Return (x, y) of the center of cell containing provided text 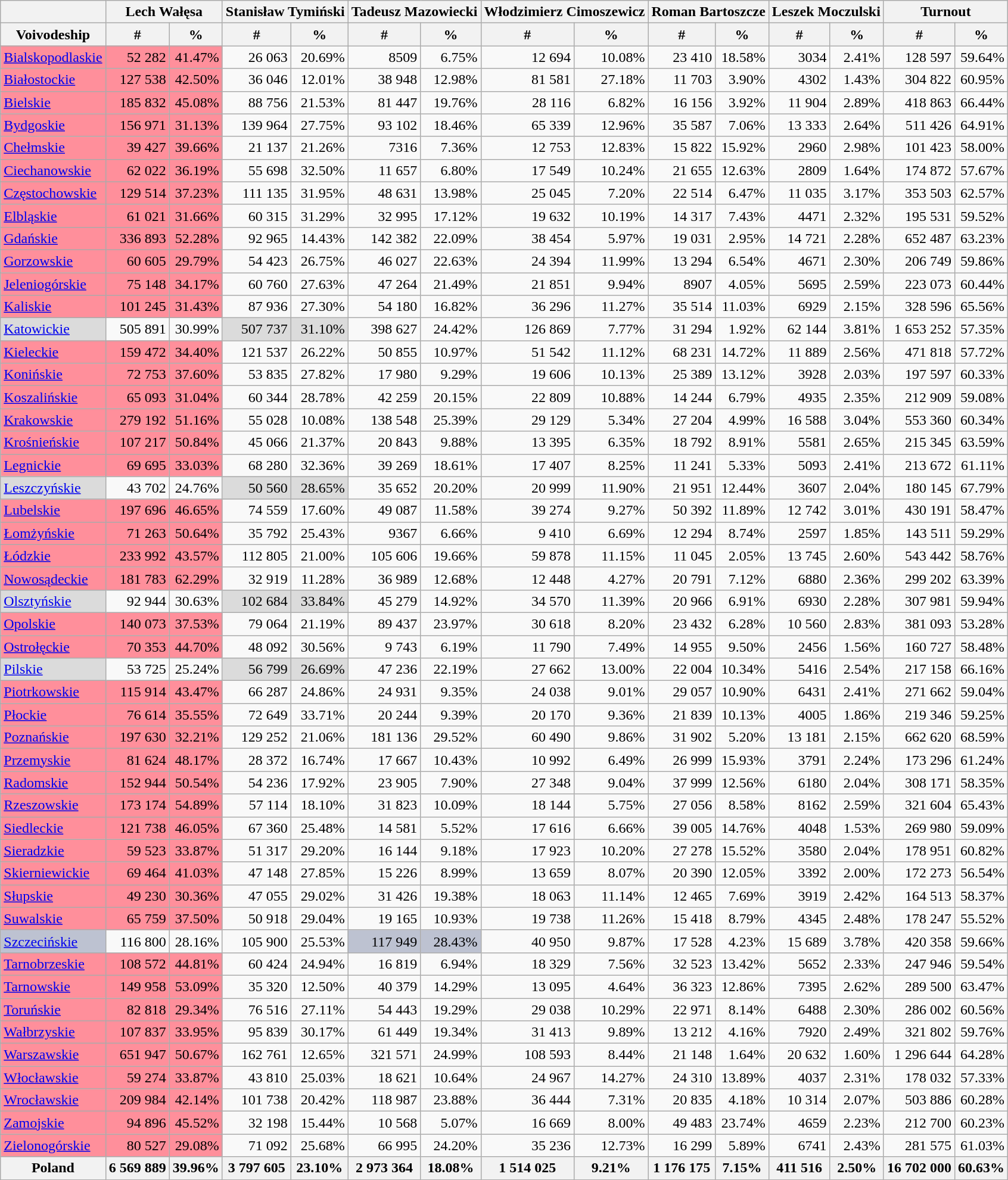
6.47% (742, 193)
6.80% (450, 170)
1.85% (857, 533)
79 064 (256, 624)
18.61% (450, 465)
17.60% (319, 510)
12.65% (319, 1055)
44.70% (195, 646)
16.74% (319, 760)
3 797 605 (256, 1168)
19.38% (450, 896)
172 273 (919, 873)
16 299 (682, 1145)
11 045 (682, 556)
9.87% (611, 941)
31 823 (384, 805)
2.95% (742, 238)
26.75% (319, 261)
35 792 (256, 533)
Łomżyńskie (53, 533)
11 657 (384, 170)
19.29% (450, 1010)
3580 (799, 851)
48 092 (256, 646)
20.69% (319, 57)
3034 (799, 57)
4671 (799, 261)
57.67% (981, 170)
4.16% (742, 1032)
3.01% (857, 510)
3.90% (742, 80)
52.28% (195, 238)
3.17% (857, 193)
8.99% (450, 873)
13.42% (742, 964)
54.89% (195, 805)
10.09% (450, 805)
44.81% (195, 964)
20 835 (682, 1100)
1.86% (857, 715)
13.12% (742, 375)
353 503 (919, 193)
336 893 (137, 238)
101 245 (137, 307)
76 614 (137, 715)
128 597 (919, 57)
15.44% (319, 1123)
3.92% (742, 102)
2.23% (857, 1123)
11.12% (611, 352)
36 296 (528, 307)
118 987 (384, 1100)
74 559 (256, 510)
3392 (799, 873)
126 869 (528, 329)
197 696 (137, 510)
57.72% (981, 352)
61.11% (981, 465)
27 056 (682, 805)
21.49% (450, 284)
2809 (799, 170)
181 783 (137, 578)
42 259 (384, 397)
2456 (799, 646)
29.04% (319, 919)
36 323 (682, 986)
411 516 (799, 1168)
Stanisław Tymiński (285, 12)
6.54% (742, 261)
14.43% (319, 238)
23 432 (682, 624)
180 145 (919, 488)
29.79% (195, 261)
59.94% (981, 601)
101 738 (256, 1100)
4302 (799, 80)
23.97% (450, 624)
61.24% (981, 760)
27.18% (611, 80)
Poland (53, 1168)
39.96% (195, 1168)
24 038 (528, 692)
60.28% (981, 1100)
160 727 (919, 646)
22.63% (450, 261)
15.52% (742, 851)
31.43% (195, 307)
105 900 (256, 941)
60.56% (981, 1010)
12.44% (742, 488)
42.14% (195, 1100)
2.50% (857, 1168)
2.98% (857, 148)
32 198 (256, 1123)
4471 (799, 216)
94 896 (137, 1123)
Legnickie (53, 465)
58.37% (981, 896)
35 652 (384, 488)
37.53% (195, 624)
215 345 (919, 443)
5.97% (611, 238)
14.72% (742, 352)
12 694 (528, 57)
54 236 (256, 783)
381 093 (919, 624)
197 597 (919, 375)
32.21% (195, 737)
2.42% (857, 896)
13.00% (611, 670)
38 948 (384, 80)
20 390 (682, 873)
9367 (384, 533)
52 282 (137, 57)
Ostrołęckie (53, 646)
30.99% (195, 329)
36 989 (384, 578)
18.46% (450, 125)
87 936 (256, 307)
20 999 (528, 488)
418 863 (919, 102)
9 410 (528, 533)
40 379 (384, 986)
35 587 (682, 125)
6488 (799, 1010)
11.58% (450, 510)
Płockie (53, 715)
62 144 (799, 329)
59.52% (981, 216)
25.39% (450, 420)
50 855 (384, 352)
Siedleckie (53, 828)
19 031 (682, 238)
4935 (799, 397)
24.86% (319, 692)
Kaliskie (53, 307)
5.07% (450, 1123)
14 721 (799, 238)
33.03% (195, 465)
59.66% (981, 941)
8162 (799, 805)
1.56% (857, 646)
26 063 (256, 57)
1 514 025 (528, 1168)
Sieradzkie (53, 851)
57 114 (256, 805)
34.17% (195, 284)
19 632 (528, 216)
59 523 (137, 851)
6431 (799, 692)
46.65% (195, 510)
7316 (384, 148)
3791 (799, 760)
121 738 (137, 828)
60 424 (256, 964)
Szczecińskie (53, 941)
30 618 (528, 624)
18 621 (384, 1078)
31.29% (319, 216)
111 135 (256, 193)
31.13% (195, 125)
39.66% (195, 148)
2.62% (857, 986)
5093 (799, 465)
39 427 (137, 148)
223 073 (919, 284)
58.35% (981, 783)
71 263 (137, 533)
29 038 (528, 1010)
13 659 (528, 873)
16 156 (682, 102)
43.47% (195, 692)
Opolskie (53, 624)
2.89% (857, 102)
217 158 (919, 670)
29.20% (319, 851)
9.50% (742, 646)
30.63% (195, 601)
15 822 (682, 148)
21.26% (319, 148)
2.05% (742, 556)
8.14% (742, 1010)
39 274 (528, 510)
4.64% (611, 986)
26.69% (319, 670)
5.33% (742, 465)
22 809 (528, 397)
12 742 (799, 510)
22.09% (450, 238)
129 514 (137, 193)
80 527 (137, 1145)
16 819 (384, 964)
61 021 (137, 216)
60 760 (256, 284)
24 394 (528, 261)
63.59% (981, 443)
41.03% (195, 873)
Bielskie (53, 102)
75 148 (137, 284)
66.16% (981, 670)
53 725 (137, 670)
286 002 (919, 1010)
27 348 (528, 783)
58.47% (981, 510)
27 204 (682, 420)
60 344 (256, 397)
11.27% (611, 307)
30.36% (195, 896)
9.29% (450, 375)
6180 (799, 783)
Bialskopodlaskie (53, 57)
17 528 (682, 941)
43.57% (195, 556)
17 923 (528, 851)
17 667 (384, 760)
2.32% (857, 216)
6.35% (611, 443)
6 569 889 (137, 1168)
23 905 (384, 783)
25.24% (195, 670)
43 810 (256, 1078)
14.92% (450, 601)
14 244 (682, 397)
4.05% (742, 284)
65.43% (981, 805)
33.84% (319, 601)
12.63% (742, 170)
19.76% (450, 102)
17.92% (319, 783)
15 689 (799, 941)
7.49% (611, 646)
66 287 (256, 692)
Wrocławskie (53, 1100)
Toruńskie (53, 1010)
11 904 (799, 102)
12.98% (450, 80)
Tadeusz Mazowiecki (415, 12)
6929 (799, 307)
58.76% (981, 556)
1.92% (742, 329)
61.03% (981, 1145)
21 851 (528, 284)
7.36% (450, 148)
12.56% (742, 783)
58.48% (981, 646)
156 971 (137, 125)
105 606 (384, 556)
Elbląskie (53, 216)
22 514 (682, 193)
16 144 (384, 851)
50.84% (195, 443)
1.53% (857, 828)
24.76% (195, 488)
60 315 (256, 216)
553 360 (919, 420)
2.36% (857, 578)
Bydgoskie (53, 125)
149 958 (137, 986)
Białostockie (53, 80)
8.74% (742, 533)
6880 (799, 578)
213 672 (919, 465)
181 136 (384, 737)
12.86% (742, 986)
20 966 (682, 601)
164 513 (919, 896)
9.01% (611, 692)
45.08% (195, 102)
47 148 (256, 873)
36.19% (195, 170)
22 004 (682, 670)
4.18% (742, 1100)
47 264 (384, 284)
9.18% (450, 851)
16 588 (799, 420)
Tarnowskie (53, 986)
12.05% (742, 873)
40 950 (528, 941)
35 320 (256, 986)
65 339 (528, 125)
23 410 (682, 57)
5695 (799, 284)
11.28% (319, 578)
197 630 (137, 737)
72 753 (137, 375)
10.24% (611, 170)
70 353 (137, 646)
11.26% (611, 919)
3.81% (857, 329)
82 818 (137, 1010)
4659 (799, 1123)
10.19% (611, 216)
117 949 (384, 941)
20 791 (682, 578)
18.10% (319, 805)
178 247 (919, 919)
14 955 (682, 646)
28.16% (195, 941)
Turnout (945, 12)
69 464 (137, 873)
233 992 (137, 556)
20.15% (450, 397)
59.54% (981, 964)
68 231 (682, 352)
7.43% (742, 216)
Częstochowskie (53, 193)
6.75% (450, 57)
Rzeszowskie (53, 805)
Chełmskie (53, 148)
22.19% (450, 670)
420 358 (919, 941)
21 839 (682, 715)
13 181 (799, 737)
17 549 (528, 170)
281 575 (919, 1145)
59 878 (528, 556)
10 568 (384, 1123)
6.69% (611, 533)
11.15% (611, 556)
8.91% (742, 443)
42.50% (195, 80)
20 170 (528, 715)
Voivodeship (53, 35)
67.79% (981, 488)
50 918 (256, 919)
23.74% (742, 1123)
59.86% (981, 261)
23.88% (450, 1100)
33.71% (319, 715)
8907 (682, 284)
24 967 (528, 1078)
11 703 (682, 80)
4.23% (742, 941)
178 032 (919, 1078)
8.44% (611, 1055)
81 581 (528, 80)
60.63% (981, 1168)
4.27% (611, 578)
13 745 (799, 556)
173 174 (137, 805)
28.78% (319, 397)
35 514 (682, 307)
6.82% (611, 102)
15.93% (742, 760)
28 116 (528, 102)
662 620 (919, 737)
59.76% (981, 1032)
107 837 (137, 1032)
10.97% (450, 352)
7.90% (450, 783)
47 236 (384, 670)
2597 (799, 533)
6930 (799, 601)
11.03% (742, 307)
9 743 (384, 646)
13.98% (450, 193)
Jeleniogórskie (53, 284)
Pilskie (53, 670)
Lubelskie (53, 510)
24.99% (450, 1055)
29.52% (450, 737)
25.43% (319, 533)
9.86% (611, 737)
14.29% (450, 986)
55 698 (256, 170)
2.00% (857, 873)
48.17% (195, 760)
269 980 (919, 828)
10.43% (450, 760)
15 226 (384, 873)
50.54% (195, 783)
212 909 (919, 397)
92 965 (256, 238)
93 102 (384, 125)
Poznańskie (53, 737)
11 241 (682, 465)
2.35% (857, 397)
11 889 (799, 352)
112 805 (256, 556)
21.53% (319, 102)
29.08% (195, 1145)
60.33% (981, 375)
10 314 (799, 1100)
2.24% (857, 760)
503 886 (919, 1100)
6.28% (742, 624)
34 570 (528, 601)
178 951 (919, 851)
10.90% (742, 692)
67 360 (256, 828)
247 946 (919, 964)
62.57% (981, 193)
28 372 (256, 760)
66.44% (981, 102)
2.49% (857, 1032)
36 444 (528, 1100)
27.75% (319, 125)
26 999 (682, 760)
60 490 (528, 737)
1 176 175 (682, 1168)
10.88% (611, 397)
32.50% (319, 170)
81 624 (137, 760)
6.94% (450, 964)
51 317 (256, 851)
13 395 (528, 443)
8.58% (742, 805)
59.04% (981, 692)
65 093 (137, 397)
31.95% (319, 193)
21.00% (319, 556)
59.64% (981, 57)
19 738 (528, 919)
31 294 (682, 329)
7.12% (742, 578)
62 022 (137, 170)
29.34% (195, 1010)
12.73% (611, 1145)
63.39% (981, 578)
7.77% (611, 329)
18 144 (528, 805)
Tarnobrzeskie (53, 964)
24 931 (384, 692)
56 799 (256, 670)
13 212 (682, 1032)
7.56% (611, 964)
37.60% (195, 375)
Gdańskie (53, 238)
5652 (799, 964)
14.76% (742, 828)
108 572 (137, 964)
2.07% (857, 1100)
511 426 (919, 125)
39 269 (384, 465)
18.58% (742, 57)
45 279 (384, 601)
21 655 (682, 170)
18.08% (450, 1168)
Włodzimierz Cimoszewicz (565, 12)
25 389 (682, 375)
29.02% (319, 896)
35.55% (195, 715)
20 632 (799, 1055)
307 981 (919, 601)
47 055 (256, 896)
173 296 (919, 760)
5.75% (611, 805)
7920 (799, 1032)
Konińskie (53, 375)
26.22% (319, 352)
174 872 (919, 170)
Skierniewickie (53, 873)
29 129 (528, 420)
29 057 (682, 692)
66 995 (384, 1145)
60 605 (137, 261)
21 137 (256, 148)
49 483 (682, 1123)
20.20% (450, 488)
27 278 (682, 851)
Warszawskie (53, 1055)
95 839 (256, 1032)
19 165 (384, 919)
7.20% (611, 193)
17 407 (528, 465)
60.82% (981, 851)
55.52% (981, 919)
49 087 (384, 510)
69 695 (137, 465)
53.28% (981, 624)
271 662 (919, 692)
159 472 (137, 352)
32 919 (256, 578)
12.01% (319, 80)
27 662 (528, 670)
8.07% (611, 873)
49 230 (137, 896)
25.48% (319, 828)
38 454 (528, 238)
28.65% (319, 488)
3607 (799, 488)
68.59% (981, 737)
12 448 (528, 578)
321 802 (919, 1032)
2.83% (857, 624)
10.20% (611, 851)
8.25% (611, 465)
50.67% (195, 1055)
11.89% (742, 510)
20 244 (384, 715)
2.43% (857, 1145)
41.47% (195, 57)
Krośnieńskie (53, 443)
24.42% (450, 329)
Włocławskie (53, 1078)
27.11% (319, 1010)
115 914 (137, 692)
63.23% (981, 238)
46 027 (384, 261)
3.78% (857, 941)
51 542 (528, 352)
5.20% (742, 737)
50.64% (195, 533)
89 437 (384, 624)
Radomskie (53, 783)
25 045 (528, 193)
5.89% (742, 1145)
9.21% (611, 1168)
60.95% (981, 80)
21 951 (682, 488)
162 761 (256, 1055)
107 217 (137, 443)
Ciechanowskie (53, 170)
15.92% (742, 148)
27.63% (319, 284)
59.09% (981, 828)
56.54% (981, 873)
6.79% (742, 397)
33.95% (195, 1032)
Przemyskie (53, 760)
45.52% (195, 1123)
57.33% (981, 1078)
53 835 (256, 375)
34.40% (195, 352)
7.06% (742, 125)
206 749 (919, 261)
505 891 (137, 329)
129 252 (256, 737)
28.43% (450, 941)
5.34% (611, 420)
652 487 (919, 238)
12.96% (611, 125)
46.05% (195, 828)
9.94% (611, 284)
17 616 (528, 828)
140 073 (137, 624)
16 669 (528, 1123)
219 346 (919, 715)
62.29% (195, 578)
11.90% (611, 488)
17.12% (450, 216)
22 971 (682, 1010)
121 537 (256, 352)
430 191 (919, 510)
5.52% (450, 828)
12 294 (682, 533)
3928 (799, 375)
2.60% (857, 556)
471 818 (919, 352)
32.36% (319, 465)
139 964 (256, 125)
65 759 (137, 919)
51.16% (195, 420)
Łódzkie (53, 556)
1 653 252 (919, 329)
308 171 (919, 783)
30.56% (319, 646)
59.29% (981, 533)
31 413 (528, 1032)
Leszczyńskie (53, 488)
321 604 (919, 805)
35 236 (528, 1145)
2.48% (857, 919)
92 944 (137, 601)
Słupskie (53, 896)
25.03% (319, 1078)
31.66% (195, 216)
Suwalskie (53, 919)
59 274 (137, 1078)
299 202 (919, 578)
2.03% (857, 375)
50 560 (256, 488)
18 792 (682, 443)
19.34% (450, 1032)
43 702 (137, 488)
16.82% (450, 307)
4037 (799, 1078)
54 180 (384, 307)
9.88% (450, 443)
20.42% (319, 1100)
10 992 (528, 760)
9.04% (611, 783)
321 571 (384, 1055)
31 902 (682, 737)
3.04% (857, 420)
68 280 (256, 465)
64.91% (981, 125)
289 500 (919, 986)
Zamojskie (53, 1123)
4048 (799, 828)
Roman Bartoszcze (708, 12)
6741 (799, 1145)
9.27% (611, 510)
63.47% (981, 986)
101 423 (919, 148)
5416 (799, 670)
23.10% (319, 1168)
4.99% (742, 420)
21.37% (319, 443)
12.50% (319, 986)
11.39% (611, 601)
25.68% (319, 1145)
32 523 (682, 964)
27.85% (319, 873)
31 426 (384, 896)
11 035 (799, 193)
Zielonogórskie (53, 1145)
6.19% (450, 646)
Leszek Moczulski (826, 12)
212 700 (919, 1123)
55 028 (256, 420)
651 947 (137, 1055)
53.09% (195, 986)
4005 (799, 715)
32 995 (384, 216)
60.23% (981, 1123)
50 392 (682, 510)
27.30% (319, 307)
11.14% (611, 896)
Lech Wałęsa (164, 12)
138 548 (384, 420)
14 581 (384, 828)
507 737 (256, 329)
2.54% (857, 670)
1.60% (857, 1055)
102 684 (256, 601)
81 447 (384, 102)
11 790 (528, 646)
54 423 (256, 261)
21.19% (319, 624)
58.00% (981, 148)
39 005 (682, 828)
27.82% (319, 375)
12.83% (611, 148)
18 063 (528, 896)
2.65% (857, 443)
11.99% (611, 261)
10.34% (742, 670)
7.69% (742, 896)
Wałbrzyskie (53, 1032)
152 944 (137, 783)
14 317 (682, 216)
2960 (799, 148)
8.79% (742, 919)
7395 (799, 986)
9.35% (450, 692)
10.29% (611, 1010)
185 832 (137, 102)
25.53% (319, 941)
Katowickie (53, 329)
8.00% (611, 1123)
2.56% (857, 352)
36 046 (256, 80)
37 999 (682, 783)
15 418 (682, 919)
2.33% (857, 964)
Olsztyńskie (53, 601)
142 382 (384, 238)
45 066 (256, 443)
13.89% (742, 1078)
1 296 644 (919, 1055)
65.56% (981, 307)
54 443 (384, 1010)
57.35% (981, 329)
24 310 (682, 1078)
6.49% (611, 760)
24.94% (319, 964)
71 092 (256, 1145)
76 516 (256, 1010)
12 753 (528, 148)
37.23% (195, 193)
13 294 (682, 261)
Krakowskie (53, 420)
209 984 (137, 1100)
4345 (799, 919)
10.93% (450, 919)
1.43% (857, 80)
127 538 (137, 80)
279 192 (137, 420)
59.08% (981, 397)
2.31% (857, 1078)
9.39% (450, 715)
13 095 (528, 986)
10.64% (450, 1078)
9.89% (611, 1032)
37.50% (195, 919)
31.10% (319, 329)
12 465 (682, 896)
116 800 (137, 941)
Nowosądeckie (53, 578)
59.25% (981, 715)
48 631 (384, 193)
60.34% (981, 420)
21 148 (682, 1055)
8.20% (611, 624)
18 329 (528, 964)
Kieleckie (53, 352)
12.68% (450, 578)
19.66% (450, 556)
19 606 (528, 375)
17 980 (384, 375)
543 442 (919, 556)
7.31% (611, 1100)
16 702 000 (919, 1168)
88 756 (256, 102)
2.64% (857, 125)
143 511 (919, 533)
72 649 (256, 715)
3919 (799, 896)
8509 (384, 57)
5581 (799, 443)
64.28% (981, 1055)
60.44% (981, 284)
30.17% (319, 1032)
7.15% (742, 1168)
14.27% (611, 1078)
24.20% (450, 1145)
13 333 (799, 125)
20 843 (384, 443)
61 449 (384, 1032)
Gorzowskie (53, 261)
6.91% (742, 601)
9.36% (611, 715)
Piotrkowskie (53, 692)
Koszalińskie (53, 397)
328 596 (919, 307)
31.04% (195, 397)
108 593 (528, 1055)
195 531 (919, 216)
304 822 (919, 80)
2 973 364 (384, 1168)
398 627 (384, 329)
10 560 (799, 624)
21.06% (319, 737)
